Output the (x, y) coordinate of the center of the cell containing the given text.  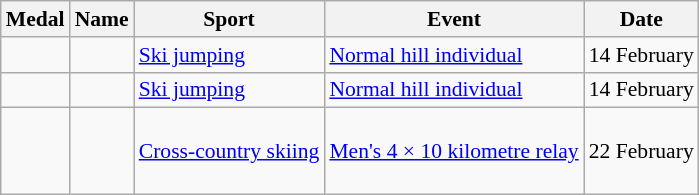
Cross-country skiing (230, 152)
Medal (36, 19)
Date (642, 19)
22 February (642, 152)
Name (102, 19)
Sport (230, 19)
Event (454, 19)
Men's 4 × 10 kilometre relay (454, 152)
